Find where the given text appears and provide that cell's center as (x, y) coordinate. 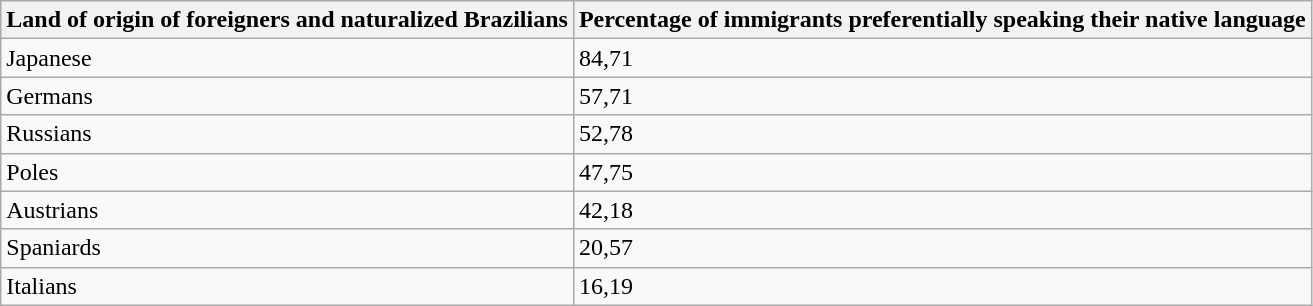
Austrians (288, 210)
Italians (288, 286)
Land of origin of foreigners and naturalized Brazilians (288, 20)
52,78 (942, 134)
20,57 (942, 248)
16,19 (942, 286)
47,75 (942, 172)
Russians (288, 134)
Spaniards (288, 248)
84,71 (942, 58)
Poles (288, 172)
Percentage of immigrants preferentially speaking their native language (942, 20)
57,71 (942, 96)
Japanese (288, 58)
Germans (288, 96)
42,18 (942, 210)
